Output the [x, y] coordinate of the center of the cell containing the given text.  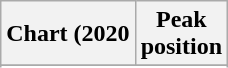
Chart (2020 [68, 34]
Peakposition [181, 34]
